Extract the [x, y] coordinate from the center of the cell holding the provided text.  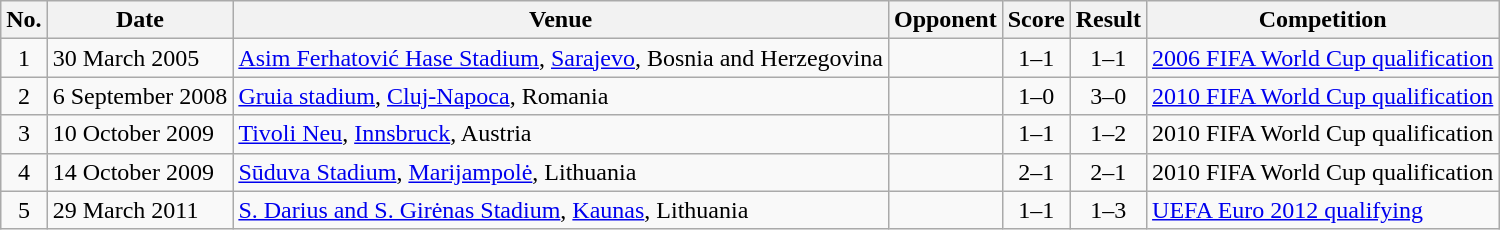
6 September 2008 [140, 96]
Gruia stadium, Cluj-Napoca, Romania [561, 96]
Sūduva Stadium, Marijampolė, Lithuania [561, 172]
Result [1108, 20]
14 October 2009 [140, 172]
4 [24, 172]
Competition [1323, 20]
Date [140, 20]
1–0 [1036, 96]
Asim Ferhatović Hase Stadium, Sarajevo, Bosnia and Herzegovina [561, 58]
2 [24, 96]
3 [24, 134]
Score [1036, 20]
5 [24, 210]
No. [24, 20]
1–2 [1108, 134]
29 March 2011 [140, 210]
10 October 2009 [140, 134]
1–3 [1108, 210]
3–0 [1108, 96]
Venue [561, 20]
Opponent [945, 20]
UEFA Euro 2012 qualifying [1323, 210]
2006 FIFA World Cup qualification [1323, 58]
S. Darius and S. Girėnas Stadium, Kaunas, Lithuania [561, 210]
1 [24, 58]
Tivoli Neu, Innsbruck, Austria [561, 134]
30 March 2005 [140, 58]
